Scan for the cell matching the given text and deliver its (X, Y) coordinate at center. 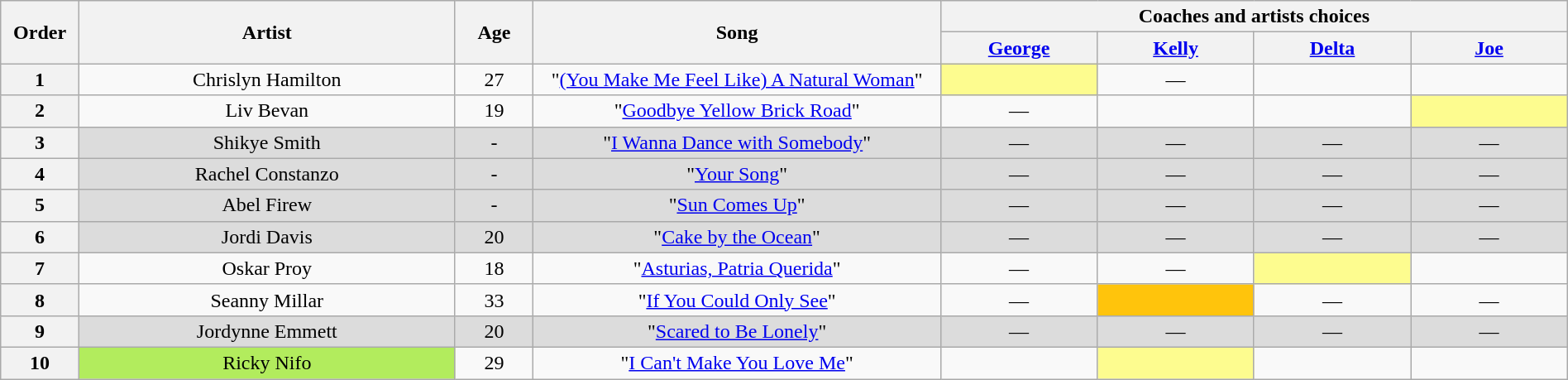
Chrislyn Hamilton (266, 79)
2 (40, 111)
George (1019, 48)
"Asturias, Patria Querida" (738, 268)
"I Wanna Dance with Somebody" (738, 142)
19 (495, 111)
Delta (1331, 48)
Seanny Millar (266, 300)
Oskar Proy (266, 268)
"If You Could Only See" (738, 300)
29 (495, 363)
Liv Bevan (266, 111)
4 (40, 174)
Coaches and artists choices (1254, 17)
Age (495, 32)
Jordi Davis (266, 237)
27 (495, 79)
Kelly (1176, 48)
"I Can't Make You Love Me" (738, 363)
18 (495, 268)
"Cake by the Ocean" (738, 237)
Jordynne Emmett (266, 331)
33 (495, 300)
3 (40, 142)
"(You Make Me Feel Like) A Natural Woman" (738, 79)
"Sun Comes Up" (738, 205)
Ricky Nifo (266, 363)
1 (40, 79)
"Scared to Be Lonely" (738, 331)
Rachel Constanzo (266, 174)
8 (40, 300)
Abel Firew (266, 205)
6 (40, 237)
"Your Song" (738, 174)
Joe (1489, 48)
Song (738, 32)
7 (40, 268)
Order (40, 32)
Artist (266, 32)
9 (40, 331)
"Goodbye Yellow Brick Road" (738, 111)
5 (40, 205)
10 (40, 363)
Shikye Smith (266, 142)
